Capture the cell that displays the provided text and extract its (x, y) central coordinate. 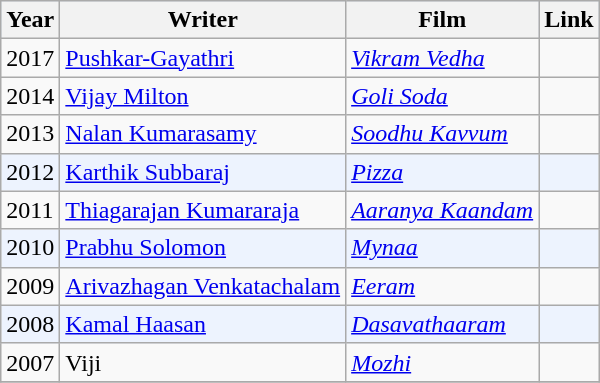
Eeram (442, 286)
Soodhu Kavvum (442, 134)
Dasavathaaram (442, 324)
Film (442, 20)
2011 (30, 210)
Writer (203, 20)
2008 (30, 324)
Kamal Haasan (203, 324)
Vijay Milton (203, 96)
Viji (203, 362)
Pushkar-Gayathri (203, 58)
2007 (30, 362)
Year (30, 20)
Mynaa (442, 248)
2013 (30, 134)
2017 (30, 58)
Thiagarajan Kumararaja (203, 210)
Aaranya Kaandam (442, 210)
2014 (30, 96)
2012 (30, 172)
2010 (30, 248)
Goli Soda (442, 96)
Karthik Subbaraj (203, 172)
2009 (30, 286)
Mozhi (442, 362)
Pizza (442, 172)
Prabhu Solomon (203, 248)
Vikram Vedha (442, 58)
Nalan Kumarasamy (203, 134)
Link (569, 20)
Arivazhagan Venkatachalam (203, 286)
